Provide the [X, Y] coordinate of the cell's center where the given text is located.  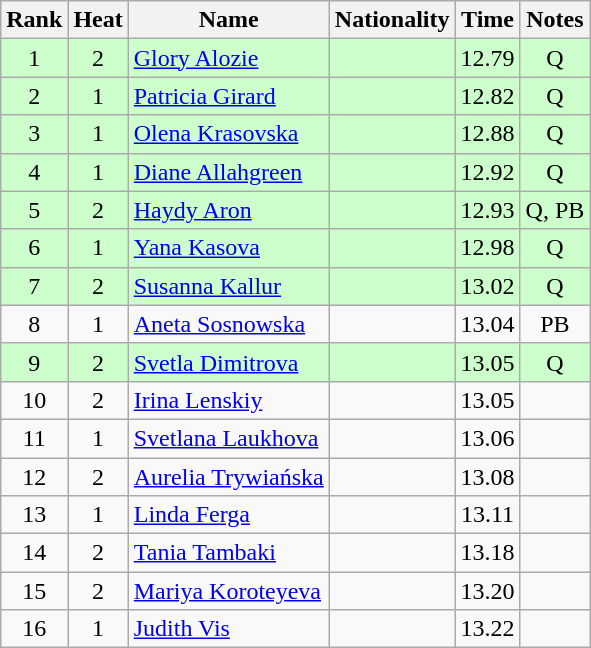
Olena Krasovska [228, 134]
13.18 [488, 553]
16 [34, 629]
Rank [34, 20]
6 [34, 248]
Linda Ferga [228, 515]
13.02 [488, 286]
Mariya Koroteyeva [228, 591]
12.88 [488, 134]
9 [34, 362]
12.92 [488, 172]
12.98 [488, 248]
12 [34, 477]
Heat [98, 20]
Diane Allahgreen [228, 172]
11 [34, 438]
Aurelia Trywiańska [228, 477]
12.82 [488, 96]
PB [555, 324]
Judith Vis [228, 629]
Patricia Girard [228, 96]
12.93 [488, 210]
7 [34, 286]
13.22 [488, 629]
Name [228, 20]
Tania Tambaki [228, 553]
Svetlana Laukhova [228, 438]
5 [34, 210]
Glory Alozie [228, 58]
Yana Kasova [228, 248]
4 [34, 172]
Haydy Aron [228, 210]
Nationality [392, 20]
Irina Lenskiy [228, 400]
Notes [555, 20]
Time [488, 20]
10 [34, 400]
3 [34, 134]
13.11 [488, 515]
13.20 [488, 591]
14 [34, 553]
13.04 [488, 324]
15 [34, 591]
Svetla Dimitrova [228, 362]
13.06 [488, 438]
Aneta Sosnowska [228, 324]
12.79 [488, 58]
8 [34, 324]
13.08 [488, 477]
13 [34, 515]
Susanna Kallur [228, 286]
Q, PB [555, 210]
